Capture the cell that displays the provided text and extract its (X, Y) central coordinate. 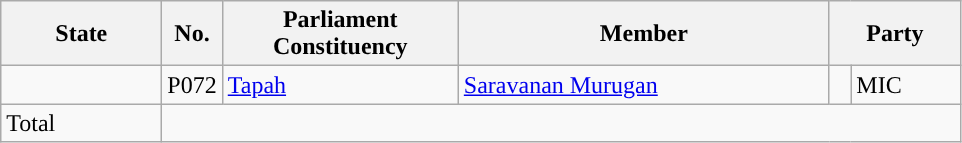
No. (192, 34)
Parliament Constituency (340, 34)
Saravanan Murugan (644, 85)
Member (644, 34)
Total (82, 123)
MIC (906, 85)
State (82, 34)
P072 (192, 85)
Party (894, 34)
Tapah (340, 85)
